Output the [X, Y] coordinate of the center of the cell containing the given text.  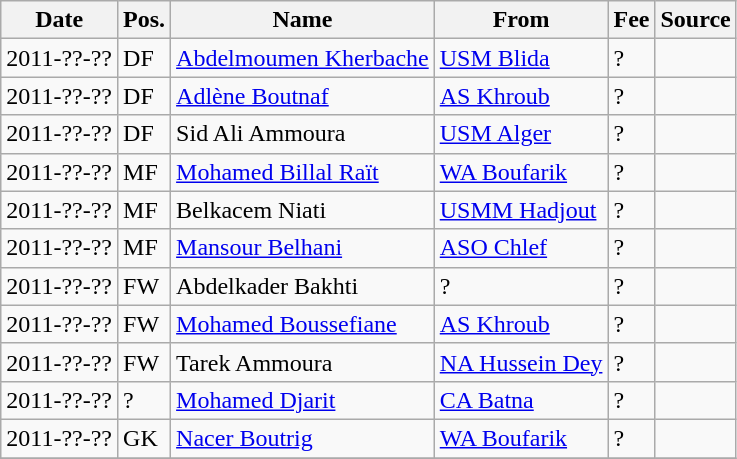
GK [144, 438]
NA Hussein Dey [521, 362]
From [521, 20]
Abdelmoumen Kherbache [303, 58]
USM Alger [521, 134]
Mansour Belhani [303, 248]
CA Batna [521, 400]
Fee [632, 20]
Mohamed Billal Raït [303, 172]
Source [696, 20]
Pos. [144, 20]
USM Blida [521, 58]
Date [60, 20]
Name [303, 20]
USMM Hadjout [521, 210]
Belkacem Niati [303, 210]
Mohamed Djarit [303, 400]
Abdelkader Bakhti [303, 286]
Adlène Boutnaf [303, 96]
ASO Chlef [521, 248]
Tarek Ammoura [303, 362]
Sid Ali Ammoura [303, 134]
Nacer Boutrig [303, 438]
Mohamed Boussefiane [303, 324]
